Identify which cell holds the provided text, then report its (x, y) central coordinate. 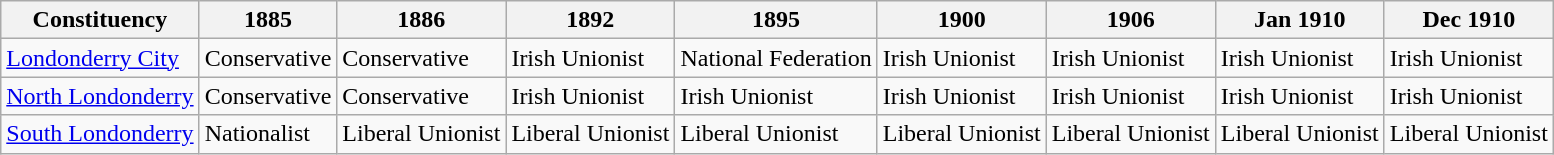
1892 (590, 20)
1900 (962, 20)
National Federation (776, 58)
Dec 1910 (1468, 20)
Constituency (100, 20)
1906 (1130, 20)
Londonderry City (100, 58)
South Londonderry (100, 134)
1886 (422, 20)
North Londonderry (100, 96)
1895 (776, 20)
Nationalist (268, 134)
1885 (268, 20)
Jan 1910 (1300, 20)
